Extract the [x, y] coordinate from the center of the cell holding the provided text.  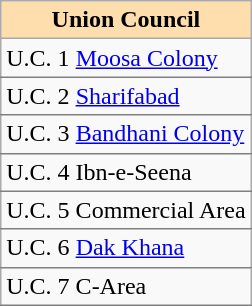
U.C. 1 Moosa Colony [126, 58]
U.C. 7 C-Area [126, 286]
U.C. 5 Commercial Area [126, 210]
Union Council [126, 20]
U.C. 2 Sharifabad [126, 96]
U.C. 3 Bandhani Colony [126, 134]
U.C. 6 Dak Khana [126, 248]
U.C. 4 Ibn-e-Seena [126, 172]
